Identify which cell holds the provided text, then report its (X, Y) central coordinate. 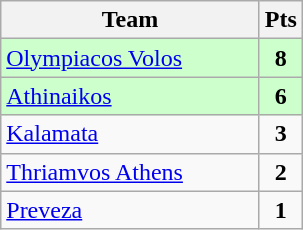
1 (280, 210)
Olympiacos Volos (130, 58)
Preveza (130, 210)
Thriamvos Athens (130, 172)
Pts (280, 20)
2 (280, 172)
6 (280, 96)
3 (280, 134)
Kalamata (130, 134)
Athinaikos (130, 96)
Team (130, 20)
8 (280, 58)
